Find where the given text appears and provide that cell's center as (X, Y) coordinate. 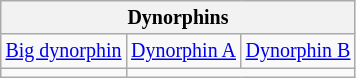
Dynorphin B (298, 52)
Dynorphin A (183, 52)
Dynorphins (178, 18)
Big dynorphin (64, 52)
